Identify which cell holds the provided text, then report its (X, Y) central coordinate. 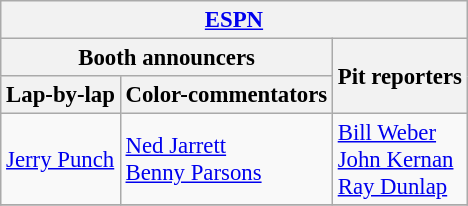
Lap-by-lap (60, 95)
ESPN (234, 20)
Color-commentators (226, 95)
Ned Jarrett Benny Parsons (226, 160)
Pit reporters (400, 76)
Bill Weber John Kernan Ray Dunlap (400, 160)
Jerry Punch (60, 160)
Booth announcers (167, 58)
